Find where the given text appears and provide that cell's center as (x, y) coordinate. 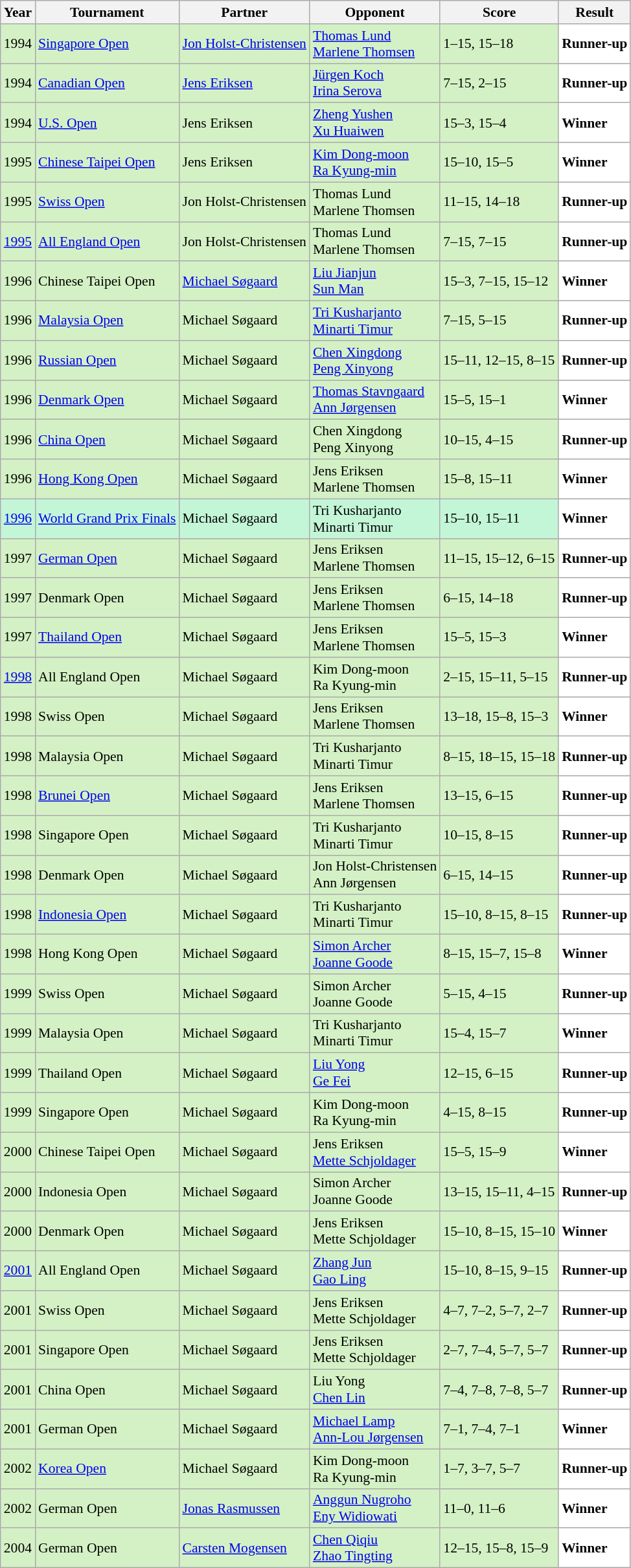
7–15, 2–15 (499, 83)
Jon Holst-Christensen Ann Jørgensen (374, 874)
15–10, 8–15, 15–10 (499, 1232)
U.S. Open (107, 123)
10–15, 4–15 (499, 439)
Russian Open (107, 360)
Anggun Nugroho Eny Widiowati (374, 1508)
7–1, 7–4, 7–1 (499, 1429)
7–4, 7–8, 7–8, 5–7 (499, 1390)
13–18, 15–8, 15–3 (499, 716)
Opponent (374, 12)
13–15, 15–11, 4–15 (499, 1192)
World Grand Prix Finals (107, 518)
Jonas Rasmussen (244, 1508)
11–15, 14–18 (499, 202)
15–10, 8–15, 9–15 (499, 1271)
Liu Jianjun Sun Man (374, 281)
8–15, 18–15, 15–18 (499, 756)
Canadian Open (107, 83)
7–15, 7–15 (499, 241)
4–15, 8–15 (499, 1113)
Chen Qiqiu Zhao Tingting (374, 1548)
Tournament (107, 12)
11–15, 15–12, 6–15 (499, 558)
15–4, 15–7 (499, 1034)
Score (499, 12)
15–5, 15–3 (499, 637)
11–0, 11–6 (499, 1508)
Liu Yong Chen Lin (374, 1390)
10–15, 8–15 (499, 835)
Thomas Stavngaard Ann Jørgensen (374, 400)
1–15, 15–18 (499, 44)
Partner (244, 12)
Result (595, 12)
8–15, 15–7, 15–8 (499, 955)
2–7, 7–4, 5–7, 5–7 (499, 1350)
12–15, 15–8, 15–9 (499, 1548)
15–11, 12–15, 8–15 (499, 360)
15–8, 15–11 (499, 479)
Korea Open (107, 1469)
Liu Yong Ge Fei (374, 1073)
15–5, 15–1 (499, 400)
6–15, 14–18 (499, 598)
Year (18, 12)
15–10, 15–5 (499, 162)
4–7, 7–2, 5–7, 2–7 (499, 1311)
7–15, 5–15 (499, 321)
15–10, 15–11 (499, 518)
2–15, 15–11, 5–15 (499, 677)
12–15, 6–15 (499, 1073)
Zhang Jun Gao Ling (374, 1271)
5–15, 4–15 (499, 994)
15–5, 15–9 (499, 1152)
Zheng Yushen Xu Huaiwen (374, 123)
Carsten Mogensen (244, 1548)
Brunei Open (107, 795)
2004 (18, 1548)
15–3, 7–15, 15–12 (499, 281)
6–15, 14–15 (499, 874)
15–3, 15–4 (499, 123)
1–7, 3–7, 5–7 (499, 1469)
Jürgen Koch Irina Serova (374, 83)
Michael Lamp Ann-Lou Jørgensen (374, 1429)
15–10, 8–15, 8–15 (499, 915)
13–15, 6–15 (499, 795)
